Return [X, Y] of the center of cell containing provided text 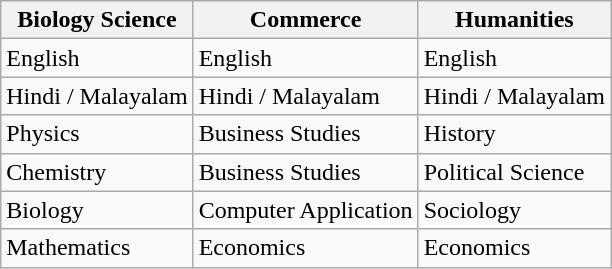
Computer Application [306, 210]
History [514, 134]
Biology Science [97, 20]
Sociology [514, 210]
Political Science [514, 172]
Chemistry [97, 172]
Commerce [306, 20]
Biology [97, 210]
Physics [97, 134]
Mathematics [97, 248]
Humanities [514, 20]
